Locate the cell with the specified text and output its [X, Y] center coordinate. 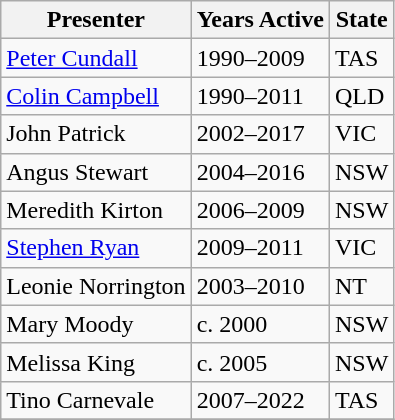
2007–2022 [260, 400]
c. 2005 [260, 362]
Years Active [260, 20]
Colin Campbell [96, 96]
c. 2000 [260, 324]
2009–2011 [260, 248]
NT [361, 286]
2002–2017 [260, 134]
1990–2011 [260, 96]
2004–2016 [260, 172]
QLD [361, 96]
Peter Cundall [96, 58]
Leonie Norrington [96, 286]
Tino Carnevale [96, 400]
2003–2010 [260, 286]
Mary Moody [96, 324]
1990–2009 [260, 58]
Stephen Ryan [96, 248]
Meredith Kirton [96, 210]
Presenter [96, 20]
John Patrick [96, 134]
Angus Stewart [96, 172]
State [361, 20]
Melissa King [96, 362]
2006–2009 [260, 210]
